Extract the [X, Y] coordinate from the center of the cell holding the provided text.  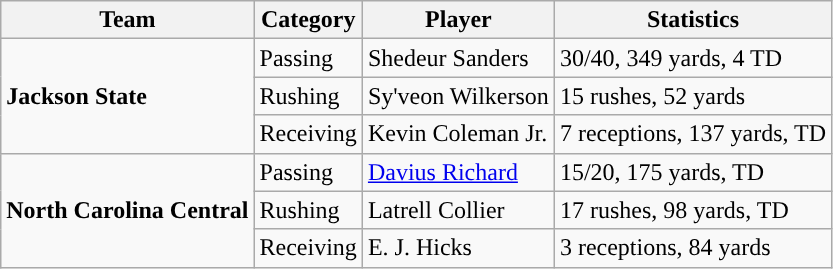
E. J. Hicks [458, 248]
Sy'veon Wilkerson [458, 96]
7 receptions, 137 yards, TD [692, 134]
15/20, 175 yards, TD [692, 172]
3 receptions, 84 yards [692, 248]
17 rushes, 98 yards, TD [692, 210]
Jackson State [128, 96]
Player [458, 20]
Davius Richard [458, 172]
Latrell Collier [458, 210]
Category [308, 20]
Shedeur Sanders [458, 58]
Team [128, 20]
30/40, 349 yards, 4 TD [692, 58]
Kevin Coleman Jr. [458, 134]
15 rushes, 52 yards [692, 96]
North Carolina Central [128, 210]
Statistics [692, 20]
